Capture the cell that displays the provided text and extract its (X, Y) central coordinate. 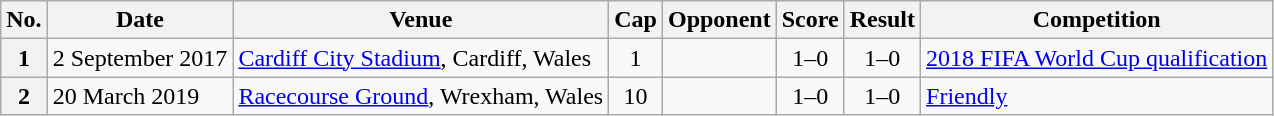
Cap (636, 20)
Result (882, 20)
Competition (1097, 20)
Venue (421, 20)
10 (636, 96)
Cardiff City Stadium, Cardiff, Wales (421, 58)
Score (810, 20)
2 (24, 96)
Friendly (1097, 96)
Racecourse Ground, Wrexham, Wales (421, 96)
Opponent (719, 20)
Date (140, 20)
2 September 2017 (140, 58)
2018 FIFA World Cup qualification (1097, 58)
No. (24, 20)
20 March 2019 (140, 96)
